Locate the cell with the specified text and output its (x, y) center coordinate. 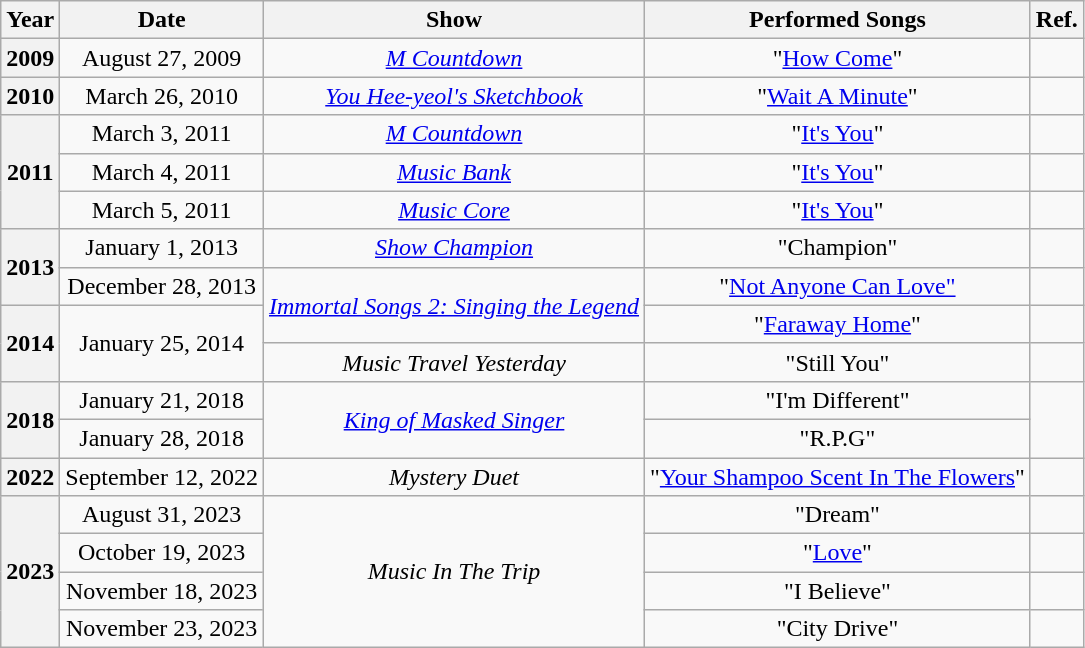
August 31, 2023 (162, 515)
"Faraway Home" (838, 324)
2013 (30, 267)
"City Drive" (838, 629)
Music Core (454, 210)
"Dream" (838, 515)
2014 (30, 343)
2022 (30, 477)
2018 (30, 419)
"R.P.G" (838, 438)
2023 (30, 572)
"Wait A Minute" (838, 96)
You Hee-yeol's Sketchbook (454, 96)
2010 (30, 96)
"Love" (838, 553)
March 26, 2010 (162, 96)
August 27, 2009 (162, 58)
"Champion" (838, 248)
March 3, 2011 (162, 134)
January 25, 2014 (162, 343)
January 28, 2018 (162, 438)
March 4, 2011 (162, 172)
Show (454, 20)
"How Come" (838, 58)
October 19, 2023 (162, 553)
"I'm Different" (838, 400)
2011 (30, 172)
December 28, 2013 (162, 286)
"I Believe" (838, 591)
King of Masked Singer (454, 419)
January 21, 2018 (162, 400)
Immortal Songs 2: Singing the Legend (454, 305)
Music Bank (454, 172)
"Still You" (838, 362)
November 18, 2023 (162, 591)
"Your Shampoo Scent In The Flowers" (838, 477)
November 23, 2023 (162, 629)
Date (162, 20)
Performed Songs (838, 20)
Show Champion (454, 248)
Music Travel Yesterday (454, 362)
"Not Anyone Can Love" (838, 286)
January 1, 2013 (162, 248)
Music In The Trip (454, 572)
Mystery Duet (454, 477)
2009 (30, 58)
March 5, 2011 (162, 210)
September 12, 2022 (162, 477)
Ref. (1056, 20)
Year (30, 20)
